For the text-containing cell, return its midpoint in (X, Y) coordinate format. 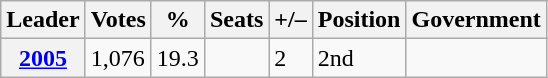
19.3 (178, 58)
Position (359, 20)
Seats (236, 20)
2005 (43, 58)
2 (290, 58)
Votes (118, 20)
% (178, 20)
2nd (359, 58)
Leader (43, 20)
+/– (290, 20)
Government (476, 20)
1,076 (118, 58)
